Detect which cell encompasses the target text, then output its (X, Y) center coordinate. 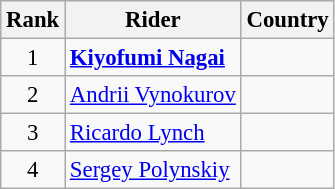
3 (33, 133)
Andrii Vynokurov (154, 95)
1 (33, 58)
2 (33, 95)
Rider (154, 20)
Country (288, 20)
Sergey Polynskiy (154, 170)
Ricardo Lynch (154, 133)
Kiyofumi Nagai (154, 58)
Rank (33, 20)
4 (33, 170)
